Capture the cell that displays the provided text and extract its [x, y] central coordinate. 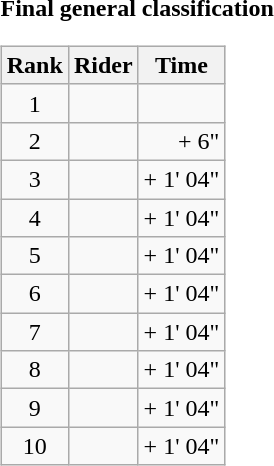
10 [34, 446]
Rank [34, 65]
2 [34, 141]
9 [34, 408]
1 [34, 103]
+ 6" [182, 141]
8 [34, 370]
6 [34, 294]
5 [34, 256]
7 [34, 332]
3 [34, 179]
Rider [103, 65]
4 [34, 217]
Time [182, 65]
